Locate the cell with the specified text and output its [X, Y] center coordinate. 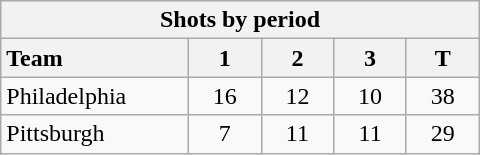
12 [298, 96]
Pittsburgh [95, 134]
16 [224, 96]
3 [370, 58]
Team [95, 58]
38 [442, 96]
Shots by period [240, 20]
Philadelphia [95, 96]
1 [224, 58]
10 [370, 96]
29 [442, 134]
2 [298, 58]
T [442, 58]
7 [224, 134]
